Search for the cell housing the specified text and yield its (x, y) center coordinate. 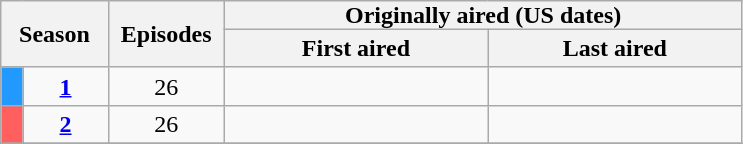
Last aired (615, 48)
First aired (356, 48)
Episodes (166, 34)
Season (54, 34)
1 (66, 86)
Originally aired (US dates) (483, 15)
2 (66, 124)
